Detect which cell encompasses the target text, then output its [X, Y] center coordinate. 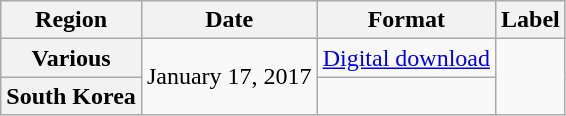
South Korea [72, 96]
Region [72, 20]
Various [72, 58]
Digital download [406, 58]
January 17, 2017 [229, 77]
Label [530, 20]
Format [406, 20]
Date [229, 20]
